Determine the [x, y] coordinate at the center of the cell enclosing the given text.  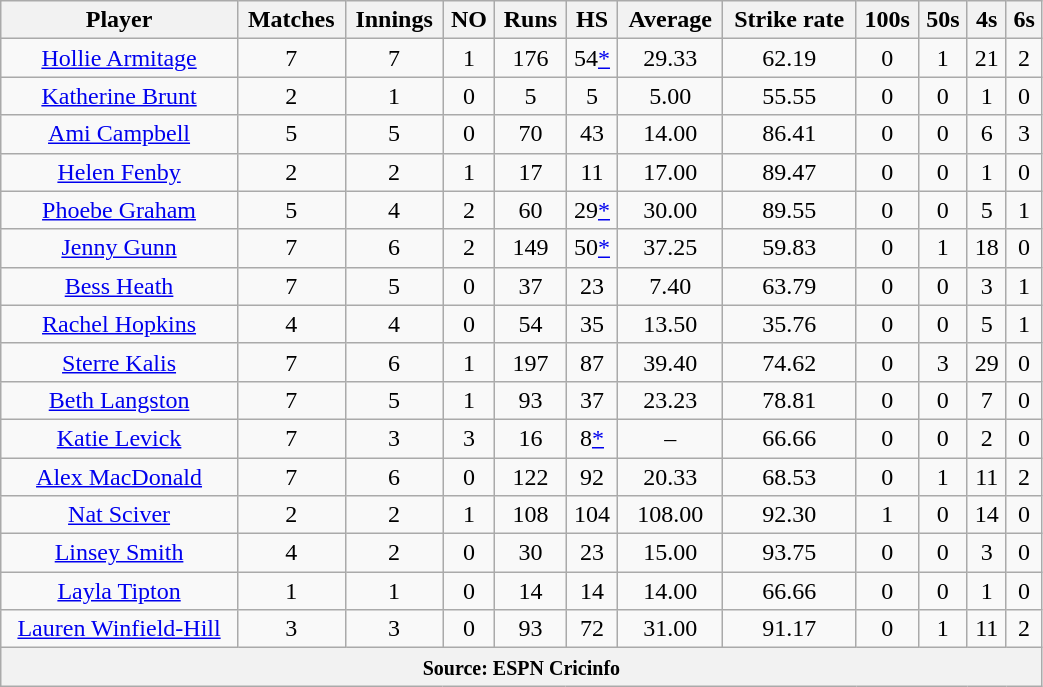
Linsey Smith [120, 553]
Helen Fenby [120, 172]
Runs [530, 20]
29 [986, 362]
89.47 [789, 172]
Phoebe Graham [120, 210]
Beth Langston [120, 400]
92 [592, 477]
39.40 [670, 362]
31.00 [670, 629]
50s [942, 20]
Innings [394, 20]
Strike rate [789, 20]
91.17 [789, 629]
16 [530, 438]
30.00 [670, 210]
72 [592, 629]
35.76 [789, 324]
176 [530, 58]
92.30 [789, 515]
100s [887, 20]
197 [530, 362]
93.75 [789, 553]
122 [530, 477]
50* [592, 248]
Jenny Gunn [120, 248]
Sterre Kalis [120, 362]
Layla Tipton [120, 591]
Katie Levick [120, 438]
63.79 [789, 286]
29* [592, 210]
55.55 [789, 96]
74.62 [789, 362]
15.00 [670, 553]
Alex MacDonald [120, 477]
13.50 [670, 324]
108 [530, 515]
54 [530, 324]
29.33 [670, 58]
NO [469, 20]
5.00 [670, 96]
– [670, 438]
68.53 [789, 477]
8* [592, 438]
86.41 [789, 134]
Matches [291, 20]
17.00 [670, 172]
20.33 [670, 477]
43 [592, 134]
59.83 [789, 248]
Source: ESPN Cricinfo [522, 667]
60 [530, 210]
Katherine Brunt [120, 96]
87 [592, 362]
18 [986, 248]
Hollie Armitage [120, 58]
Lauren Winfield-Hill [120, 629]
7.40 [670, 286]
HS [592, 20]
104 [592, 515]
30 [530, 553]
62.19 [789, 58]
89.55 [789, 210]
78.81 [789, 400]
70 [530, 134]
Rachel Hopkins [120, 324]
Average [670, 20]
17 [530, 172]
35 [592, 324]
37.25 [670, 248]
4s [986, 20]
108.00 [670, 515]
54* [592, 58]
Nat Sciver [120, 515]
Player [120, 20]
6s [1024, 20]
149 [530, 248]
21 [986, 58]
Bess Heath [120, 286]
23.23 [670, 400]
Ami Campbell [120, 134]
